Extract the (X, Y) coordinate from the center of the cell holding the provided text.  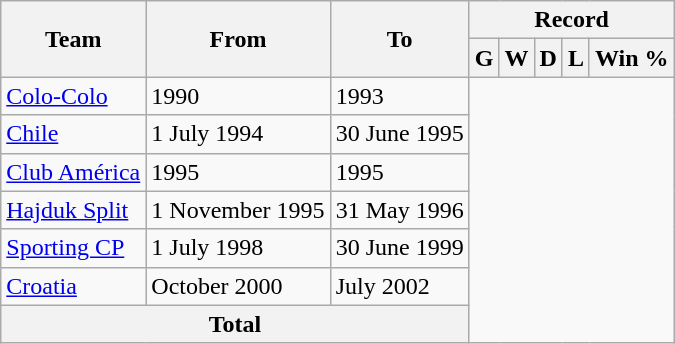
D (548, 58)
1990 (238, 96)
31 May 1996 (400, 210)
1993 (400, 96)
Chile (74, 134)
Team (74, 39)
1 July 1998 (238, 248)
Hajduk Split (74, 210)
L (576, 58)
From (238, 39)
1 November 1995 (238, 210)
W (516, 58)
1 July 1994 (238, 134)
July 2002 (400, 286)
Sporting CP (74, 248)
30 June 1995 (400, 134)
Total (235, 324)
To (400, 39)
October 2000 (238, 286)
Record (572, 20)
Club América (74, 172)
Win % (632, 58)
G (484, 58)
Croatia (74, 286)
Colo-Colo (74, 96)
30 June 1999 (400, 248)
